Determine the (x, y) coordinate at the center of the cell enclosing the given text.  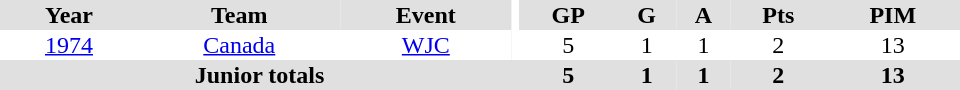
Year (69, 15)
GP (568, 15)
WJC (426, 45)
PIM (893, 15)
Junior totals (260, 75)
Canada (240, 45)
Event (426, 15)
Team (240, 15)
G (646, 15)
A (704, 15)
1974 (69, 45)
Pts (778, 15)
